Identify which cell holds the provided text, then report its (x, y) central coordinate. 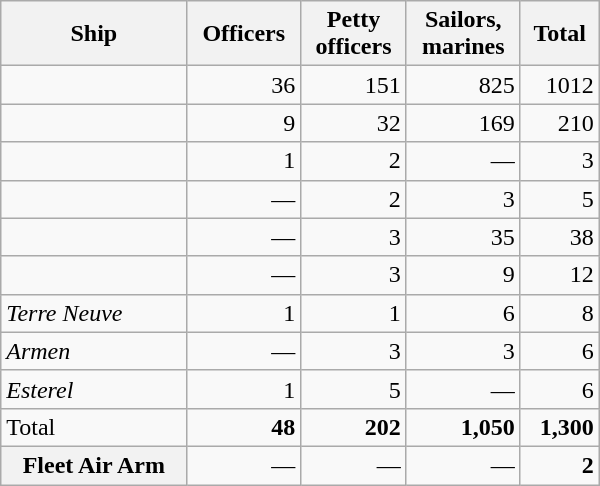
210 (560, 123)
169 (463, 123)
12 (560, 275)
Pettyofficers (354, 34)
Sailors, marines (463, 34)
825 (463, 85)
35 (463, 237)
48 (244, 427)
Esterel (94, 389)
1012 (560, 85)
Ship (94, 34)
8 (560, 313)
36 (244, 85)
Officers (244, 34)
32 (354, 123)
38 (560, 237)
151 (354, 85)
1,050 (463, 427)
1,300 (560, 427)
Armen (94, 351)
202 (354, 427)
Terre Neuve (94, 313)
Fleet Air Arm (94, 465)
